Scan for the cell matching the given text and deliver its [X, Y] coordinate at center. 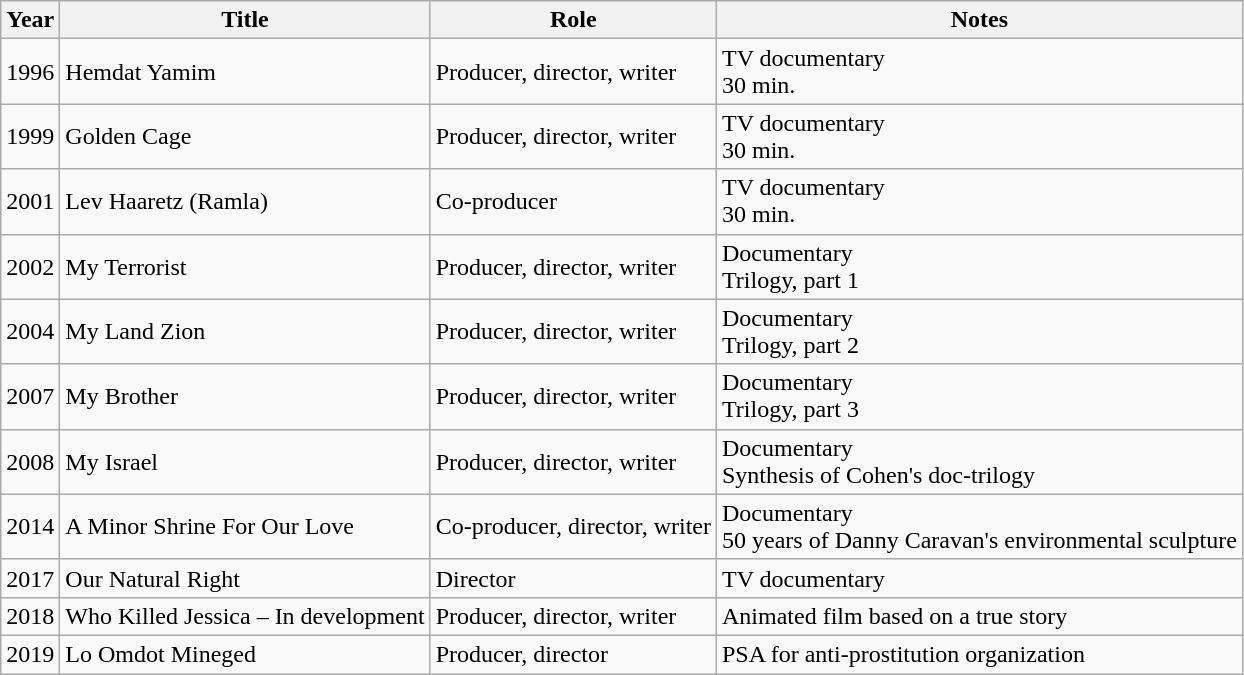
Who Killed Jessica – In development [245, 616]
Notes [979, 20]
Animated film based on a true story [979, 616]
Hemdat Yamim [245, 72]
2017 [30, 578]
My Terrorist [245, 266]
Title [245, 20]
Lev Haaretz (Ramla) [245, 202]
2014 [30, 526]
A Minor Shrine For Our Love [245, 526]
My Brother [245, 396]
2002 [30, 266]
DocumentaryTrilogy, part 3 [979, 396]
2004 [30, 332]
1996 [30, 72]
Co-producer, director, writer [573, 526]
My Land Zion [245, 332]
2008 [30, 462]
DocumentaryTrilogy, part 2 [979, 332]
DocumentaryTrilogy, part 1 [979, 266]
1999 [30, 136]
2007 [30, 396]
Our Natural Right [245, 578]
Golden Cage [245, 136]
DocumentarySynthesis of Cohen's doc-trilogy [979, 462]
Lo Omdot Mineged [245, 654]
My Israel [245, 462]
Year [30, 20]
Producer, director [573, 654]
PSA for anti-prostitution organization [979, 654]
2001 [30, 202]
Role [573, 20]
TV documentary [979, 578]
Co-producer [573, 202]
Director [573, 578]
Documentary50 years of Danny Caravan's environmental sculpture [979, 526]
2018 [30, 616]
2019 [30, 654]
